Return [x, y] of the center of cell containing provided text 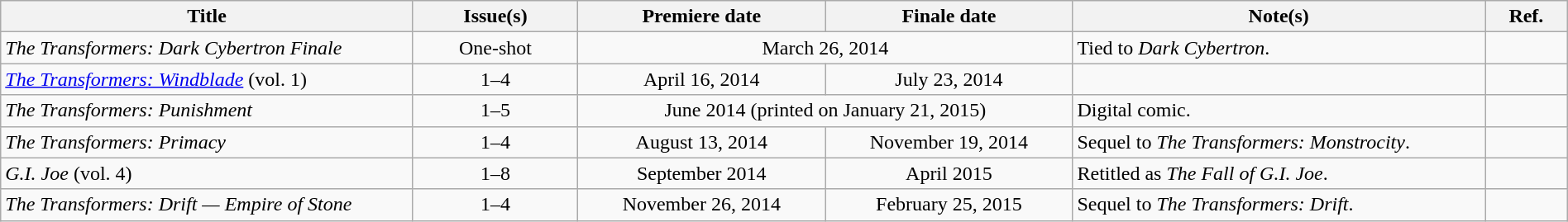
Digital comic. [1279, 111]
February 25, 2015 [949, 205]
Title [207, 17]
The Transformers: Windblade (vol. 1) [207, 79]
Retitled as The Fall of G.I. Joe. [1279, 173]
One-shot [495, 48]
Note(s) [1279, 17]
Issue(s) [495, 17]
Finale date [949, 17]
July 23, 2014 [949, 79]
1–5 [495, 111]
March 26, 2014 [825, 48]
April 16, 2014 [701, 79]
June 2014 (printed on January 21, 2015) [825, 111]
November 26, 2014 [701, 205]
Ref. [1527, 17]
April 2015 [949, 173]
August 13, 2014 [701, 142]
September 2014 [701, 173]
The Transformers: Punishment [207, 111]
The Transformers: Primacy [207, 142]
Sequel to The Transformers: Monstrocity. [1279, 142]
Tied to Dark Cybertron. [1279, 48]
The Transformers: Dark Cybertron Finale [207, 48]
G.I. Joe (vol. 4) [207, 173]
November 19, 2014 [949, 142]
Sequel to The Transformers: Drift. [1279, 205]
Premiere date [701, 17]
1–8 [495, 173]
The Transformers: Drift — Empire of Stone [207, 205]
